From the cell containing the given text, extract its center point as [X, Y] coordinate. 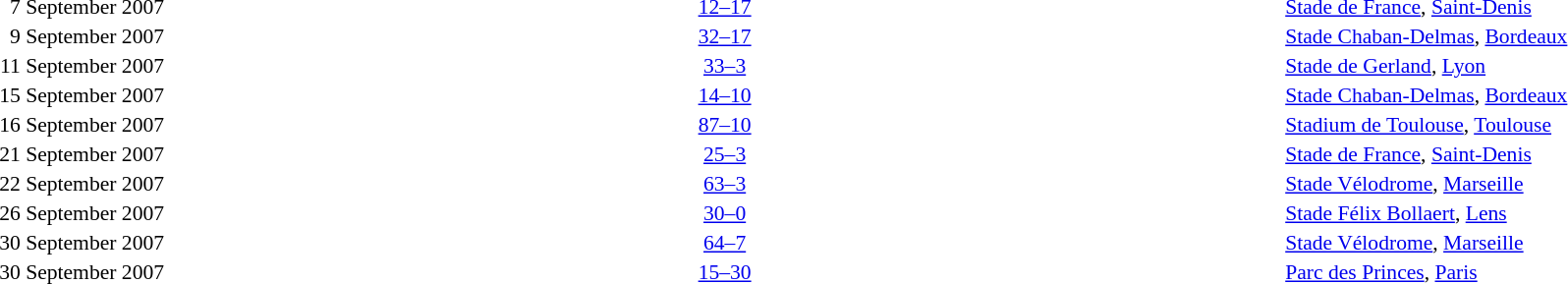
30–0 [725, 213]
87–10 [725, 125]
25–3 [725, 154]
63–3 [725, 184]
64–7 [725, 243]
32–17 [725, 36]
33–3 [725, 66]
14–10 [725, 95]
